From the cell containing the given text, extract its center point as (x, y) coordinate. 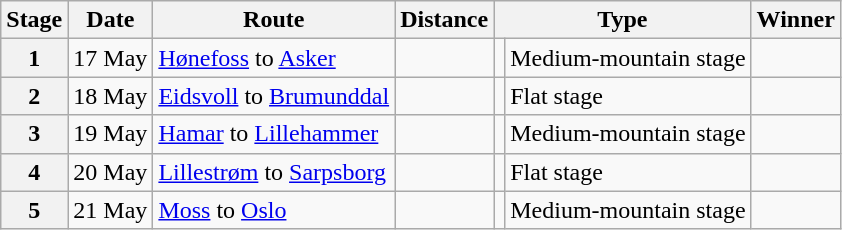
Route (274, 20)
20 May (110, 172)
1 (34, 58)
Lillestrøm to Sarpsborg (274, 172)
5 (34, 210)
Winner (796, 20)
Type (622, 20)
Stage (34, 20)
18 May (110, 96)
21 May (110, 210)
Date (110, 20)
Eidsvoll to Brumunddal (274, 96)
3 (34, 134)
Moss to Oslo (274, 210)
19 May (110, 134)
4 (34, 172)
Hamar to Lillehammer (274, 134)
Distance (444, 20)
2 (34, 96)
17 May (110, 58)
Hønefoss to Asker (274, 58)
